Scan for the cell matching the given text and deliver its (x, y) coordinate at center. 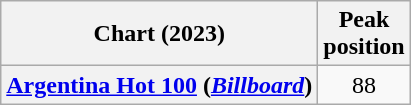
Peak position (364, 34)
88 (364, 85)
Argentina Hot 100 (Billboard) (160, 85)
Chart (2023) (160, 34)
